Search for the cell housing the specified text and yield its (X, Y) center coordinate. 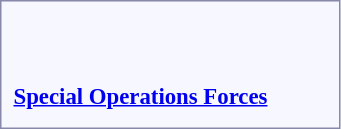
Special Operations Forces (140, 96)
